For the text-containing cell, return its midpoint in [X, Y] coordinate format. 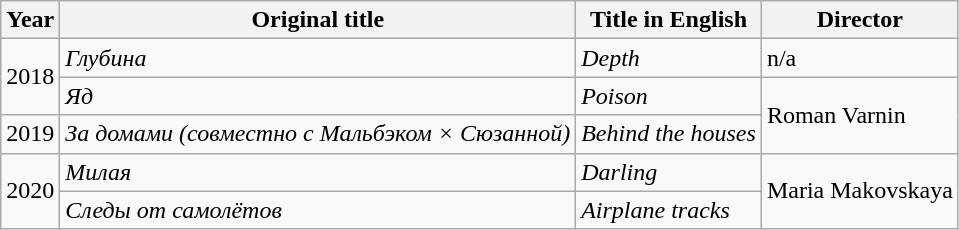
Maria Makovskaya [860, 191]
2019 [30, 134]
Airplane tracks [669, 210]
Милая [318, 172]
2020 [30, 191]
Depth [669, 58]
n/a [860, 58]
Darling [669, 172]
Behind the houses [669, 134]
Roman Varnin [860, 115]
Year [30, 20]
Следы от самолётов [318, 210]
Title in English [669, 20]
Director [860, 20]
Глубина [318, 58]
За домами (совместно с Мальбэком × Сюзанной) [318, 134]
Original title [318, 20]
Яд [318, 96]
2018 [30, 77]
Poison [669, 96]
